Find where the given text appears and provide that cell's center as (x, y) coordinate. 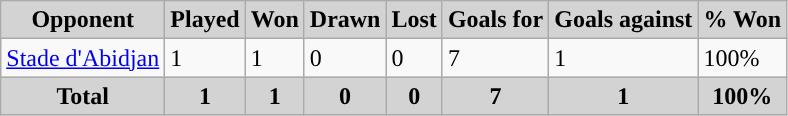
Stade d'Abidjan (83, 58)
Total (83, 96)
Won (274, 20)
Lost (414, 20)
Goals for (495, 20)
Drawn (345, 20)
Opponent (83, 20)
Played (205, 20)
Goals against (624, 20)
% Won (742, 20)
